Extract the [X, Y] coordinate from the center of the cell holding the provided text.  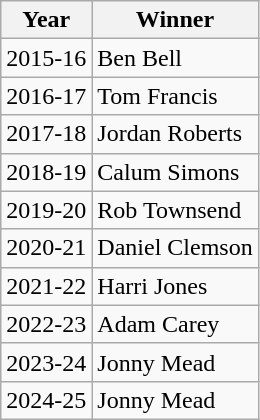
Rob Townsend [175, 210]
2021-22 [46, 286]
Winner [175, 20]
Ben Bell [175, 58]
2017-18 [46, 134]
2023-24 [46, 362]
Harri Jones [175, 286]
Tom Francis [175, 96]
Year [46, 20]
Jordan Roberts [175, 134]
2015-16 [46, 58]
2019-20 [46, 210]
2024-25 [46, 400]
Calum Simons [175, 172]
2016-17 [46, 96]
2018-19 [46, 172]
Daniel Clemson [175, 248]
2022-23 [46, 324]
2020-21 [46, 248]
Adam Carey [175, 324]
